Scan for the cell matching the given text and deliver its (x, y) coordinate at center. 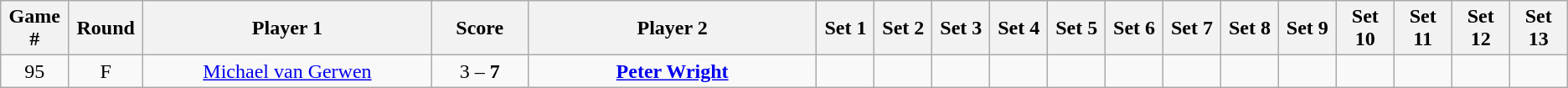
Set 11 (1422, 28)
Game # (35, 28)
Michael van Gerwen (288, 71)
Set 6 (1134, 28)
3 – 7 (479, 71)
Set 1 (846, 28)
Set 4 (1019, 28)
Set 2 (903, 28)
95 (35, 71)
Set 10 (1365, 28)
Peter Wright (672, 71)
Set 7 (1193, 28)
Set 13 (1538, 28)
Player 1 (288, 28)
Player 2 (672, 28)
F (106, 71)
Set 12 (1481, 28)
Set 5 (1077, 28)
Round (106, 28)
Set 9 (1307, 28)
Score (479, 28)
Set 3 (962, 28)
Set 8 (1250, 28)
